Provide the (X, Y) coordinate of the cell's center where the given text is located.  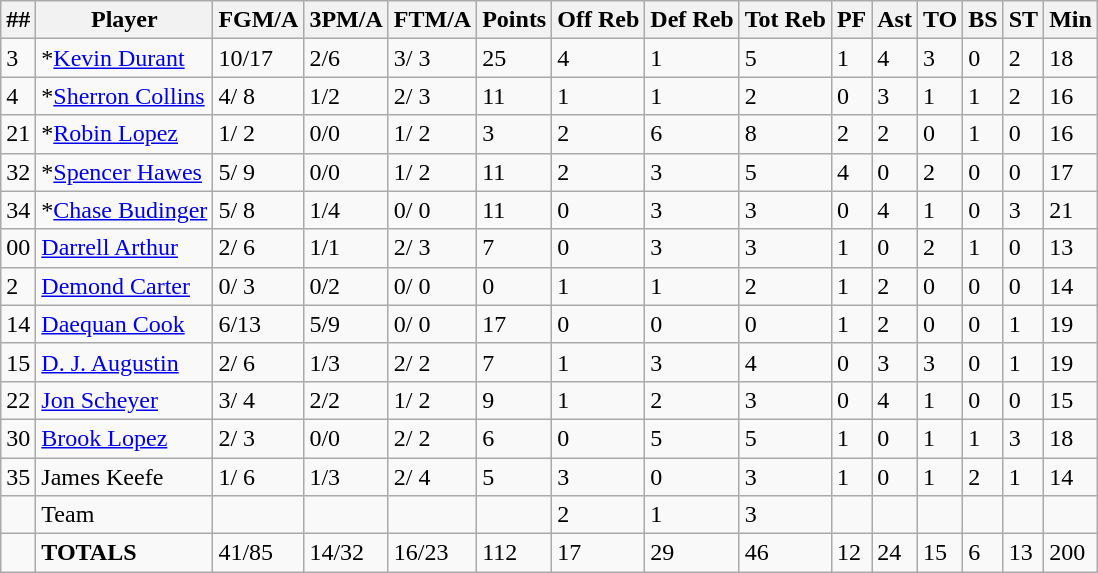
2/6 (346, 58)
16/23 (432, 553)
00 (18, 248)
BS (983, 20)
Def Reb (692, 20)
Ast (895, 20)
41/85 (258, 553)
*Spencer Hawes (124, 172)
30 (18, 438)
3PM/A (346, 20)
Daequan Cook (124, 324)
Off Reb (598, 20)
2/2 (346, 400)
1/2 (346, 96)
3/ 4 (258, 400)
ST (1023, 20)
14/32 (346, 553)
Player (124, 20)
12 (851, 553)
James Keefe (124, 477)
TOTALS (124, 553)
5/9 (346, 324)
1/1 (346, 248)
*Chase Budinger (124, 210)
PF (851, 20)
0/2 (346, 286)
4/ 8 (258, 96)
112 (514, 553)
Jon Scheyer (124, 400)
Darrell Arthur (124, 248)
8 (785, 134)
Min (1071, 20)
34 (18, 210)
29 (692, 553)
35 (18, 477)
TO (940, 20)
## (18, 20)
24 (895, 553)
Team (124, 515)
5/ 8 (258, 210)
Points (514, 20)
1/ 6 (258, 477)
Tot Reb (785, 20)
0/ 3 (258, 286)
10/17 (258, 58)
25 (514, 58)
*Robin Lopez (124, 134)
22 (18, 400)
9 (514, 400)
FTM/A (432, 20)
46 (785, 553)
32 (18, 172)
FGM/A (258, 20)
6/13 (258, 324)
D. J. Augustin (124, 362)
*Kevin Durant (124, 58)
1/4 (346, 210)
3/ 3 (432, 58)
5/ 9 (258, 172)
*Sherron Collins (124, 96)
Demond Carter (124, 286)
2/ 4 (432, 477)
200 (1071, 553)
Brook Lopez (124, 438)
